Locate the cell with the specified text and output its [X, Y] center coordinate. 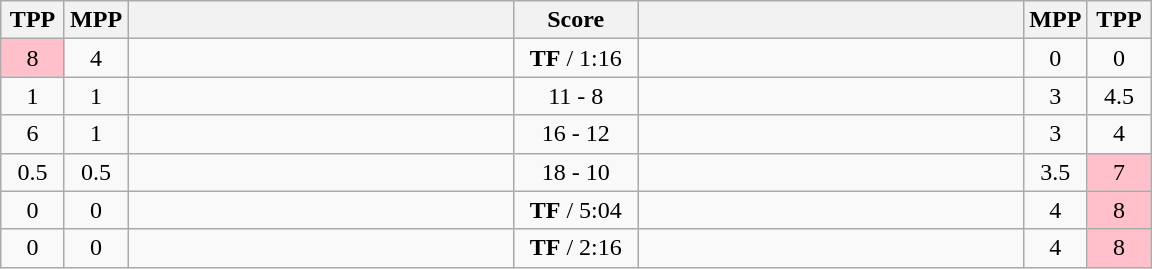
4.5 [1119, 96]
18 - 10 [576, 172]
3.5 [1056, 172]
TF / 1:16 [576, 58]
TF / 2:16 [576, 248]
Score [576, 20]
11 - 8 [576, 96]
6 [33, 134]
TF / 5:04 [576, 210]
7 [1119, 172]
16 - 12 [576, 134]
